Locate the cell with the specified text and output its [X, Y] center coordinate. 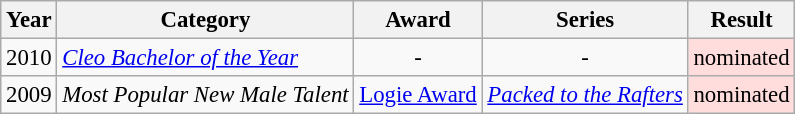
Result [742, 20]
Cleo Bachelor of the Year [206, 58]
Year [29, 20]
2010 [29, 58]
Series [585, 20]
2009 [29, 95]
Category [206, 20]
Most Popular New Male Talent [206, 95]
Award [418, 20]
Packed to the Rafters [585, 95]
Logie Award [418, 95]
